Scan for the cell matching the given text and deliver its [x, y] coordinate at center. 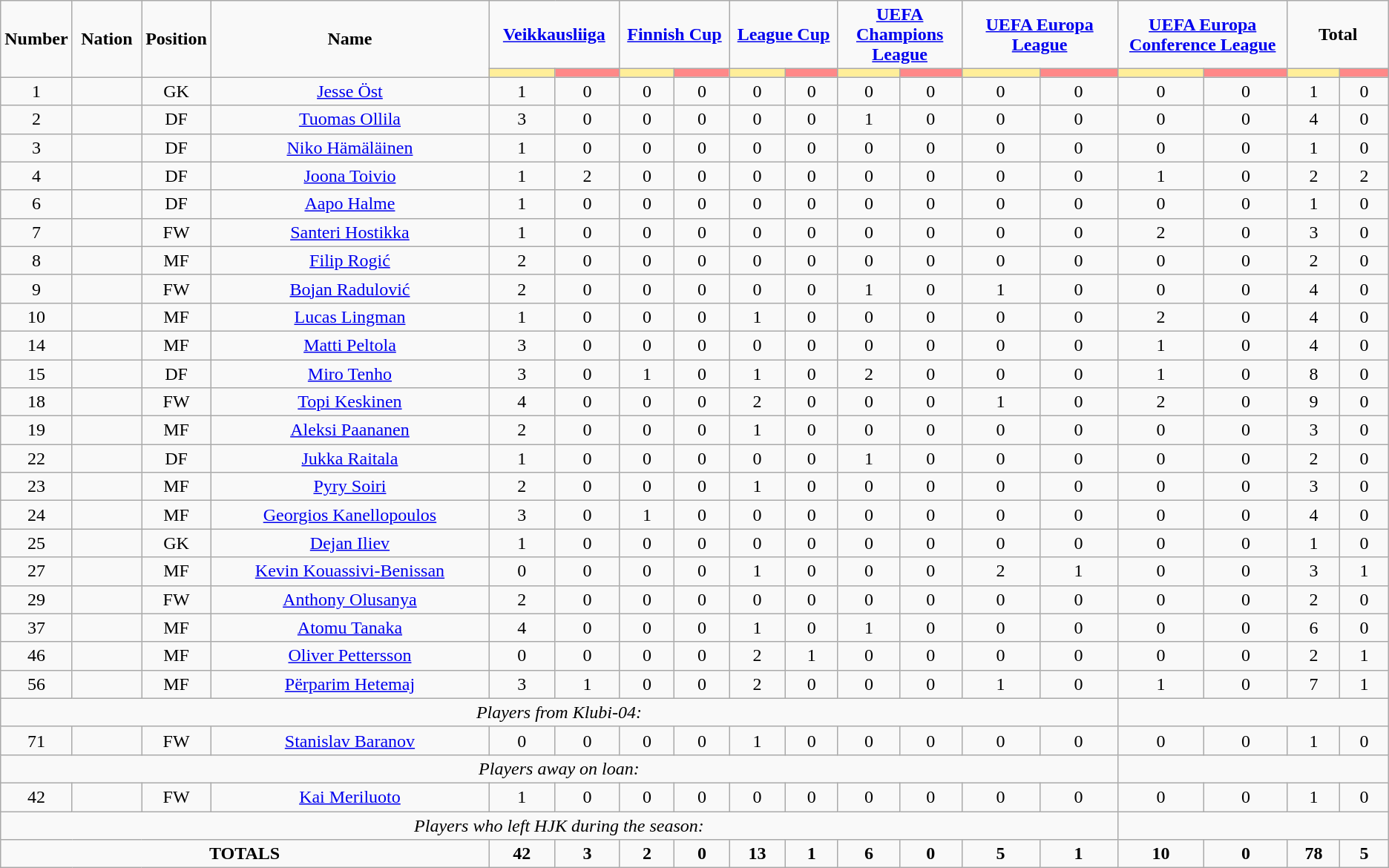
78 [1313, 854]
Aleksi Paananen [349, 430]
14 [36, 345]
Dejan Iliev [349, 543]
Stanislav Baranov [349, 740]
Players from Klubi-04: [559, 712]
Atomu Tanaka [349, 628]
18 [36, 402]
Kevin Kouassivi-Benissan [349, 571]
Nation [107, 39]
Jesse Öst [349, 91]
Position [177, 39]
UEFA Champions League [899, 35]
56 [36, 684]
25 [36, 543]
Tuomas Ollila [349, 119]
Jukka Raitala [349, 458]
Veikkausliiga [554, 35]
Miro Tenho [349, 373]
Total [1338, 35]
13 [758, 854]
15 [36, 373]
TOTALS [245, 854]
Kai Meriluoto [349, 797]
Joona Toivio [349, 176]
Pyry Soiri [349, 487]
Matti Peltola [349, 345]
Santeri Hostikka [349, 232]
Players away on loan: [559, 769]
Bojan Radulović [349, 289]
19 [36, 430]
Georgios Kanellopoulos [349, 515]
League Cup [784, 35]
Anthony Olusanya [349, 599]
UEFA Europa Conference League [1202, 35]
UEFA Europa League [1040, 35]
Name [349, 39]
24 [36, 515]
23 [36, 487]
71 [36, 740]
Niko Hämäläinen [349, 148]
Oliver Pettersson [349, 656]
Përparim Hetemaj [349, 684]
Filip Rogić [349, 260]
Players who left HJK during the season: [559, 826]
27 [36, 571]
29 [36, 599]
Topi Keskinen [349, 402]
Lucas Lingman [349, 317]
22 [36, 458]
Number [36, 39]
37 [36, 628]
46 [36, 656]
Aapo Halme [349, 204]
Finnish Cup [674, 35]
